Determine the (x, y) coordinate at the center of the cell enclosing the given text.  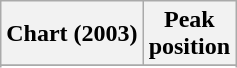
Peak position (189, 34)
Chart (2003) (72, 34)
